Search for the cell housing the specified text and yield its (X, Y) center coordinate. 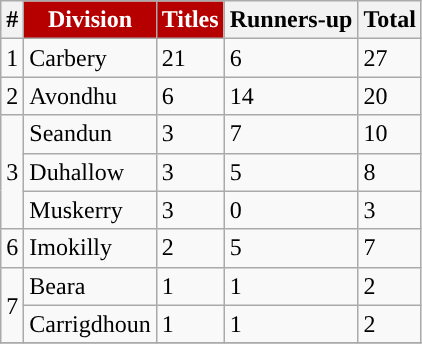
8 (390, 172)
Seandun (90, 134)
Division (90, 20)
Total (390, 20)
Carrigdhoun (90, 324)
10 (390, 134)
27 (390, 58)
21 (190, 58)
Imokilly (90, 248)
Muskerry (90, 210)
Beara (90, 286)
0 (291, 210)
14 (291, 96)
Titles (190, 20)
20 (390, 96)
Duhallow (90, 172)
Avondhu (90, 96)
Runners-up (291, 20)
# (12, 20)
Carbery (90, 58)
